Locate the cell with the specified text and output its (x, y) center coordinate. 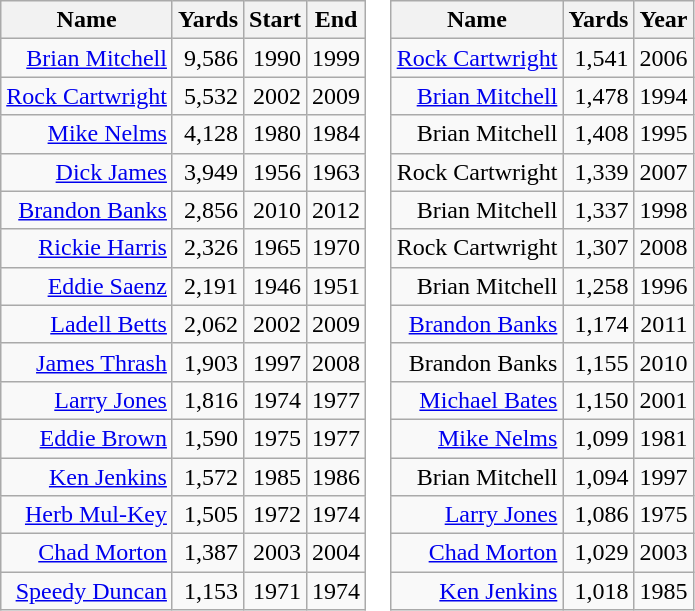
2001 (664, 400)
3,949 (208, 172)
Speedy Duncan (87, 591)
1,094 (598, 477)
Dick James (87, 172)
2,062 (208, 324)
1,478 (598, 96)
Ladell Betts (87, 324)
1,258 (598, 286)
1984 (336, 134)
Start (276, 20)
1946 (276, 286)
1,174 (598, 324)
1998 (664, 210)
1,505 (208, 515)
1,408 (598, 134)
9,586 (208, 58)
1,816 (208, 400)
End (336, 20)
1970 (336, 248)
Herb Mul-Key (87, 515)
4,128 (208, 134)
1,150 (598, 400)
1996 (664, 286)
1,018 (598, 591)
1994 (664, 96)
1980 (276, 134)
1971 (276, 591)
Michael Bates (477, 400)
Eddie Saenz (87, 286)
1,099 (598, 438)
1965 (276, 248)
1990 (276, 58)
1,903 (208, 362)
2004 (336, 553)
1,339 (598, 172)
Eddie Brown (87, 438)
Year (664, 20)
1,153 (208, 591)
Rickie Harris (87, 248)
1,590 (208, 438)
5,532 (208, 96)
1,086 (598, 515)
James Thrash (87, 362)
1981 (664, 438)
1,307 (598, 248)
2012 (336, 210)
2006 (664, 58)
1995 (664, 134)
2,856 (208, 210)
1,029 (598, 553)
1,572 (208, 477)
1,337 (598, 210)
1972 (276, 515)
1951 (336, 286)
1,541 (598, 58)
2007 (664, 172)
2011 (664, 324)
1,155 (598, 362)
1999 (336, 58)
1963 (336, 172)
2,326 (208, 248)
1986 (336, 477)
2,191 (208, 286)
1956 (276, 172)
1,387 (208, 553)
